Find where the given text appears and provide that cell's center as (X, Y) coordinate. 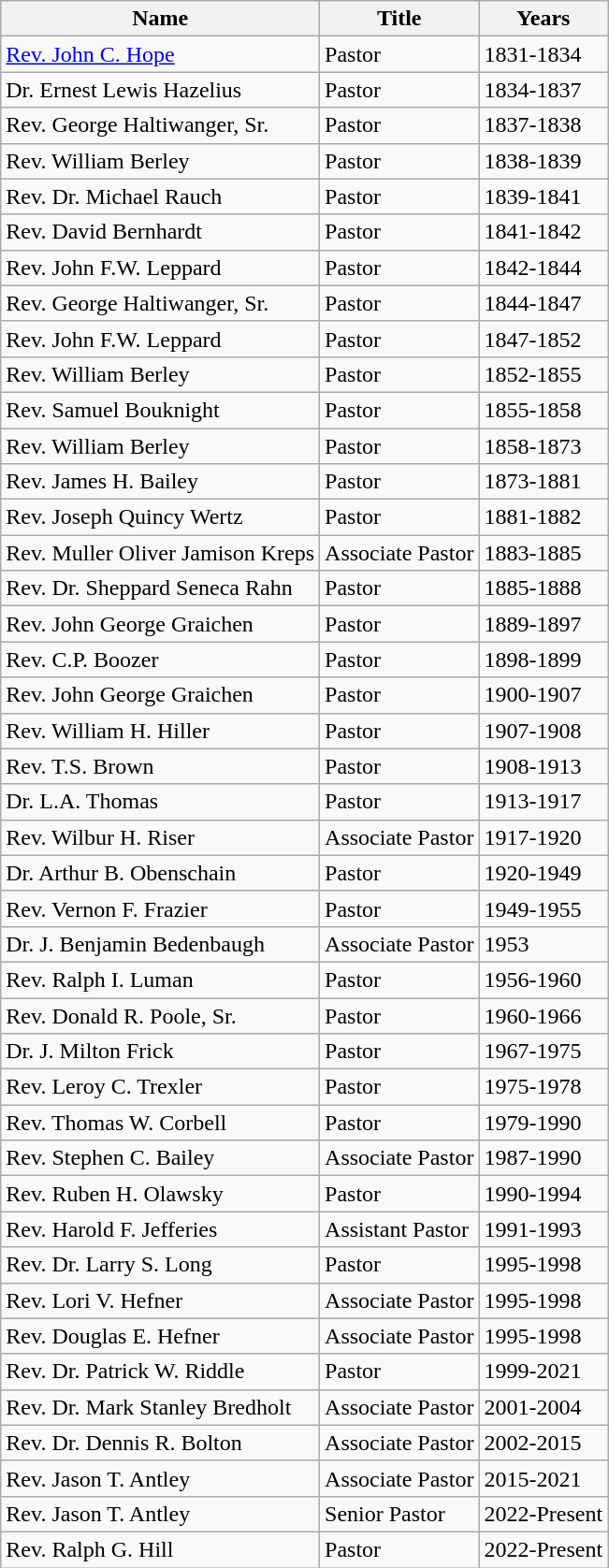
1883-1885 (544, 553)
1898-1899 (544, 660)
Dr. J. Milton Frick (161, 1052)
Rev. C.P. Boozer (161, 660)
1907-1908 (544, 731)
1839-1841 (544, 196)
Dr. L.A. Thomas (161, 802)
1847-1852 (544, 339)
Rev. Donald R. Poole, Sr. (161, 1015)
1855-1858 (544, 410)
1873-1881 (544, 482)
1844-1847 (544, 303)
Rev. Thomas W. Corbell (161, 1123)
1953 (544, 944)
1834-1837 (544, 90)
1889-1897 (544, 624)
1841-1842 (544, 232)
1842-1844 (544, 268)
1917-1920 (544, 837)
1885-1888 (544, 588)
1990-1994 (544, 1194)
Rev. Dr. Mark Stanley Bredholt (161, 1407)
1960-1966 (544, 1015)
1979-1990 (544, 1123)
Rev. Ruben H. Olawsky (161, 1194)
1999-2021 (544, 1372)
1908-1913 (544, 766)
Rev. John C. Hope (161, 54)
Rev. Harold F. Jefferies (161, 1229)
Rev. Dr. Sheppard Seneca Rahn (161, 588)
1949-1955 (544, 908)
1881-1882 (544, 517)
2002-2015 (544, 1443)
2015-2021 (544, 1478)
Rev. Dr. Patrick W. Riddle (161, 1372)
Name (161, 19)
1852-1855 (544, 374)
1956-1960 (544, 980)
Rev. Joseph Quincy Wertz (161, 517)
Rev. T.S. Brown (161, 766)
Rev. Ralph G. Hill (161, 1549)
Rev. Dr. Michael Rauch (161, 196)
Rev. Muller Oliver Jamison Kreps (161, 553)
Rev. Dr. Larry S. Long (161, 1265)
2001-2004 (544, 1407)
Senior Pastor (399, 1514)
1838-1839 (544, 161)
Rev. Lori V. Hefner (161, 1300)
Title (399, 19)
Rev. Douglas E. Hefner (161, 1336)
1831-1834 (544, 54)
Years (544, 19)
Rev. Vernon F. Frazier (161, 908)
Dr. J. Benjamin Bedenbaugh (161, 944)
Rev. Dr. Dennis R. Bolton (161, 1443)
Rev. David Bernhardt (161, 232)
1837-1838 (544, 125)
1967-1975 (544, 1052)
Rev. William H. Hiller (161, 731)
Rev. Ralph I. Luman (161, 980)
Dr. Ernest Lewis Hazelius (161, 90)
1900-1907 (544, 695)
1920-1949 (544, 873)
Rev. Wilbur H. Riser (161, 837)
1991-1993 (544, 1229)
1913-1917 (544, 802)
1858-1873 (544, 446)
Dr. Arthur B. Obenschain (161, 873)
Rev. Leroy C. Trexler (161, 1087)
1987-1990 (544, 1158)
Rev. James H. Bailey (161, 482)
Rev. Samuel Bouknight (161, 410)
Assistant Pastor (399, 1229)
Rev. Stephen C. Bailey (161, 1158)
1975-1978 (544, 1087)
